Output the (x, y) coordinate of the center of the cell containing the given text.  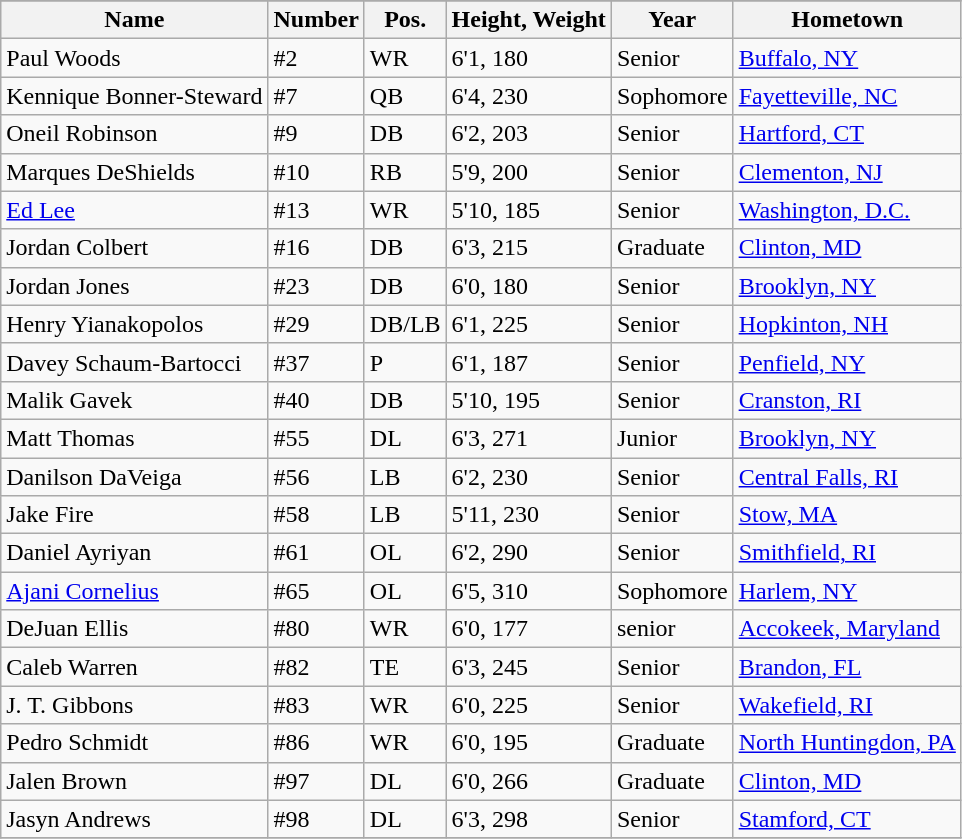
#61 (316, 553)
5'11, 230 (528, 515)
Caleb Warren (134, 667)
Smithfield, RI (847, 553)
6'5, 310 (528, 591)
6'1, 180 (528, 58)
Accokeek, Maryland (847, 629)
Matt Thomas (134, 438)
#82 (316, 667)
North Huntingdon, PA (847, 743)
Jake Fire (134, 515)
Daniel Ayriyan (134, 553)
DB/LB (405, 324)
Jasyn Andrews (134, 819)
6'2, 203 (528, 134)
#10 (316, 172)
Height, Weight (528, 20)
#58 (316, 515)
#97 (316, 781)
6'0, 180 (528, 286)
Hopkinton, NH (847, 324)
DeJuan Ellis (134, 629)
#98 (316, 819)
6'0, 177 (528, 629)
6'3, 271 (528, 438)
Jordan Jones (134, 286)
Kennique Bonner-Steward (134, 96)
Hometown (847, 20)
Pos. (405, 20)
5'10, 185 (528, 210)
#7 (316, 96)
#55 (316, 438)
Year (672, 20)
Fayetteville, NC (847, 96)
senior (672, 629)
#9 (316, 134)
#40 (316, 400)
#65 (316, 591)
Jalen Brown (134, 781)
Hartford, CT (847, 134)
#13 (316, 210)
P (405, 362)
6'1, 187 (528, 362)
QB (405, 96)
Washington, D.C. (847, 210)
6'1, 225 (528, 324)
Marques DeShields (134, 172)
#86 (316, 743)
Buffalo, NY (847, 58)
5'9, 200 (528, 172)
6'2, 230 (528, 477)
5'10, 195 (528, 400)
Brandon, FL (847, 667)
#16 (316, 248)
Harlem, NY (847, 591)
Danilson DaVeiga (134, 477)
Stamford, CT (847, 819)
Paul Woods (134, 58)
6'0, 195 (528, 743)
6'4, 230 (528, 96)
Cranston, RI (847, 400)
J. T. Gibbons (134, 705)
Henry Yianakopolos (134, 324)
RB (405, 172)
Davey Schaum-Bartocci (134, 362)
#29 (316, 324)
Pedro Schmidt (134, 743)
TE (405, 667)
Clementon, NJ (847, 172)
Wakefield, RI (847, 705)
#83 (316, 705)
6'2, 290 (528, 553)
#23 (316, 286)
Malik Gavek (134, 400)
#37 (316, 362)
Central Falls, RI (847, 477)
#56 (316, 477)
Jordan Colbert (134, 248)
Number (316, 20)
6'3, 245 (528, 667)
Ed Lee (134, 210)
6'0, 225 (528, 705)
Penfield, NY (847, 362)
Stow, MA (847, 515)
#2 (316, 58)
6'3, 298 (528, 819)
Oneil Robinson (134, 134)
6'0, 266 (528, 781)
#80 (316, 629)
6'3, 215 (528, 248)
Name (134, 20)
Ajani Cornelius (134, 591)
Junior (672, 438)
